Provide the [X, Y] coordinate of the cell's center where the given text is located.  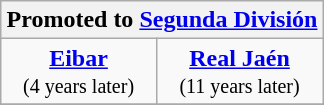
Promoted to Segunda División [162, 20]
Real Jaén(11 years later) [240, 72]
Eibar(4 years later) [78, 72]
